Locate the cell with the specified text and output its (X, Y) center coordinate. 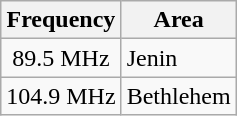
89.5 MHz (61, 58)
Jenin (178, 58)
Frequency (61, 20)
104.9 MHz (61, 96)
Area (178, 20)
Bethlehem (178, 96)
